Capture the cell that displays the provided text and extract its (X, Y) central coordinate. 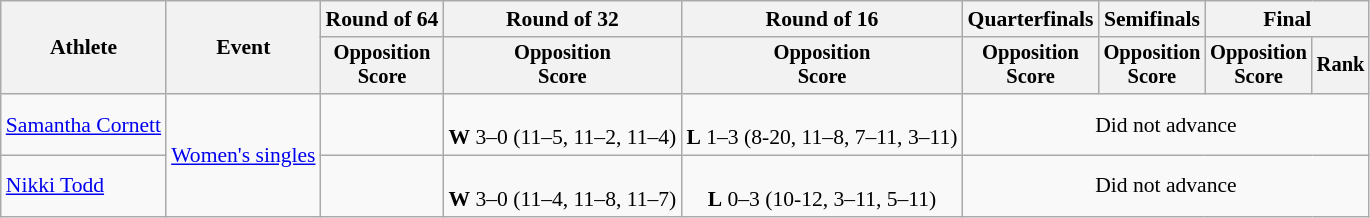
Round of 64 (382, 19)
L 1–3 (8-20, 11–8, 7–11, 3–11) (822, 124)
Event (243, 48)
Quarterfinals (1031, 19)
Semifinals (1152, 19)
Round of 32 (562, 19)
Athlete (84, 48)
W 3–0 (11–4, 11–8, 11–7) (562, 186)
Samantha Cornett (84, 124)
Nikki Todd (84, 186)
Final (1287, 19)
Round of 16 (822, 19)
L 0–3 (10-12, 3–11, 5–11) (822, 186)
Rank (1341, 66)
Women's singles (243, 155)
W 3–0 (11–5, 11–2, 11–4) (562, 124)
